Scan for the cell matching the given text and deliver its (x, y) coordinate at center. 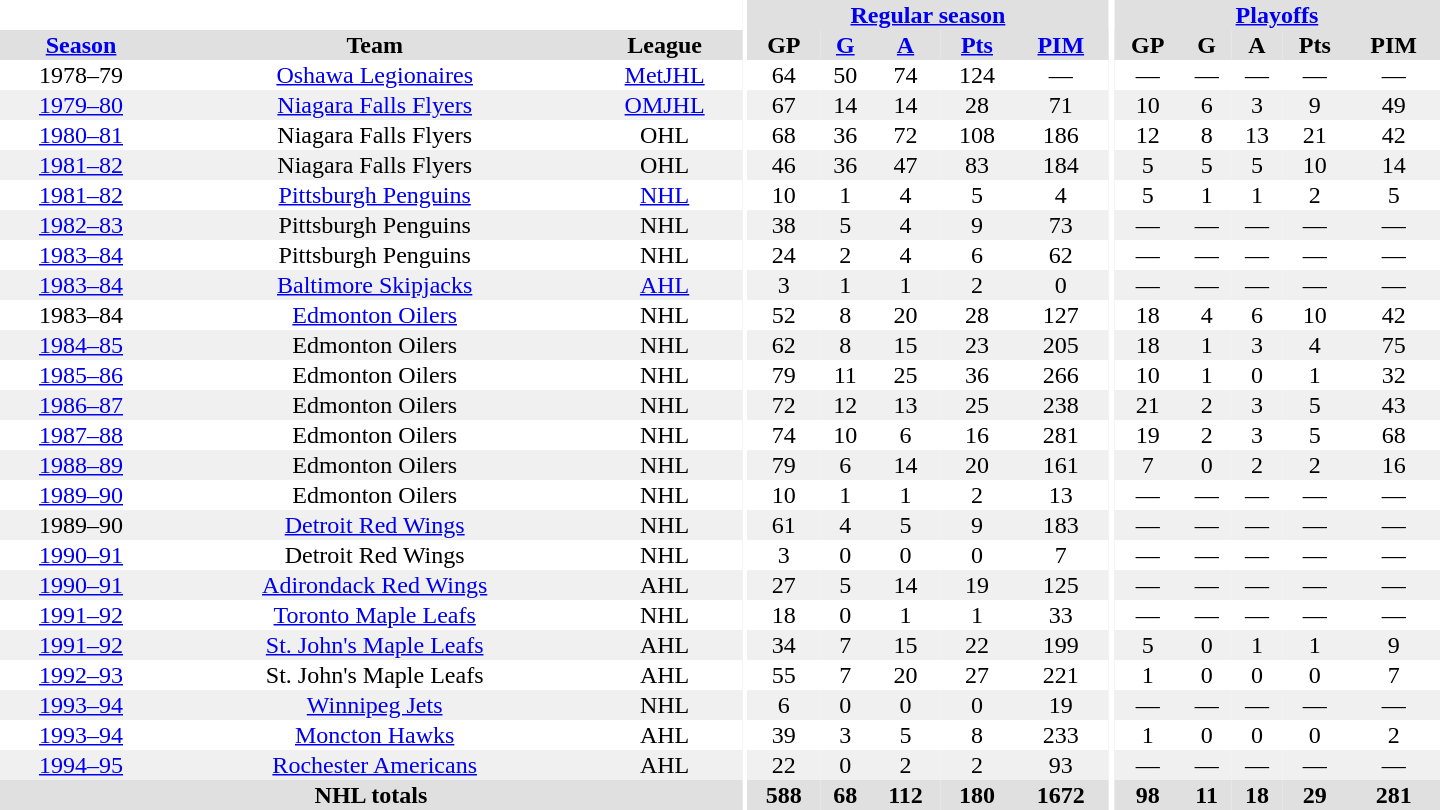
108 (978, 135)
Moncton Hawks (374, 735)
93 (1060, 765)
124 (978, 75)
OMJHL (664, 105)
61 (784, 525)
Regular season (928, 15)
1988–89 (81, 465)
1986–87 (81, 405)
39 (784, 735)
161 (1060, 465)
1985–86 (81, 375)
47 (905, 165)
75 (1394, 345)
Baltimore Skipjacks (374, 285)
184 (1060, 165)
55 (784, 675)
38 (784, 225)
183 (1060, 525)
43 (1394, 405)
266 (1060, 375)
233 (1060, 735)
1992–93 (81, 675)
1982–83 (81, 225)
Oshawa Legionaires (374, 75)
199 (1060, 645)
98 (1148, 795)
Rochester Americans (374, 765)
221 (1060, 675)
50 (845, 75)
46 (784, 165)
1672 (1060, 795)
23 (978, 345)
Adirondack Red Wings (374, 585)
83 (978, 165)
1980–81 (81, 135)
1978–79 (81, 75)
33 (1060, 615)
MetJHL (664, 75)
71 (1060, 105)
24 (784, 255)
127 (1060, 315)
588 (784, 795)
Team (374, 45)
73 (1060, 225)
186 (1060, 135)
52 (784, 315)
Playoffs (1277, 15)
1987–88 (81, 435)
1994–95 (81, 765)
1979–80 (81, 105)
32 (1394, 375)
238 (1060, 405)
64 (784, 75)
34 (784, 645)
29 (1314, 795)
League (664, 45)
112 (905, 795)
125 (1060, 585)
1984–85 (81, 345)
Winnipeg Jets (374, 705)
180 (978, 795)
Toronto Maple Leafs (374, 615)
205 (1060, 345)
NHL totals (371, 795)
49 (1394, 105)
67 (784, 105)
Season (81, 45)
